Locate the cell with the specified text and output its (X, Y) center coordinate. 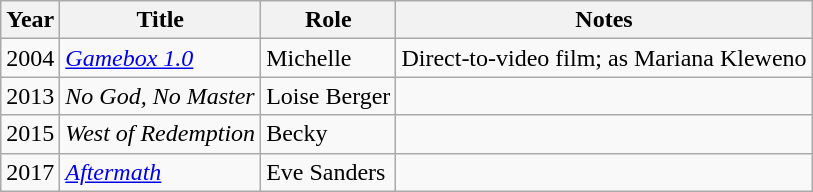
Direct-to-video film; as Mariana Kleweno (604, 58)
Title (160, 20)
Michelle (328, 58)
2015 (30, 134)
2017 (30, 172)
Year (30, 20)
Notes (604, 20)
West of Redemption (160, 134)
Gamebox 1.0 (160, 58)
2013 (30, 96)
Loise Berger (328, 96)
Becky (328, 134)
Eve Sanders (328, 172)
No God, No Master (160, 96)
2004 (30, 58)
Aftermath (160, 172)
Role (328, 20)
